Detect which cell encompasses the target text, then output its [x, y] center coordinate. 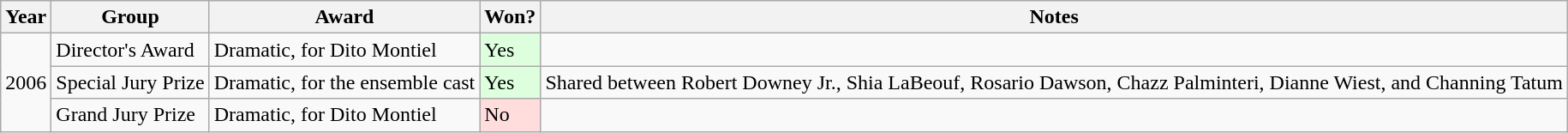
2006 [26, 82]
Grand Jury Prize [130, 115]
Year [26, 17]
Special Jury Prize [130, 82]
Group [130, 17]
Award [344, 17]
Shared between Robert Downey Jr., Shia LaBeouf, Rosario Dawson, Chazz Palminteri, Dianne Wiest, and Channing Tatum [1054, 82]
Dramatic, for the ensemble cast [344, 82]
Notes [1054, 17]
Won? [511, 17]
Director's Award [130, 50]
No [511, 115]
